Provide the [x, y] coordinate of the cell's center where the given text is located.  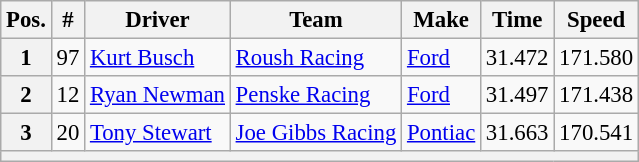
171.438 [596, 95]
20 [68, 133]
Driver [158, 20]
Tony Stewart [158, 133]
Team [316, 20]
Make [442, 20]
3 [26, 133]
31.497 [518, 95]
Roush Racing [316, 58]
Penske Racing [316, 95]
31.663 [518, 133]
Time [518, 20]
97 [68, 58]
31.472 [518, 58]
# [68, 20]
Joe Gibbs Racing [316, 133]
Kurt Busch [158, 58]
Pontiac [442, 133]
171.580 [596, 58]
1 [26, 58]
2 [26, 95]
Ryan Newman [158, 95]
170.541 [596, 133]
Speed [596, 20]
Pos. [26, 20]
12 [68, 95]
